Extract the [X, Y] coordinate from the center of the cell holding the provided text.  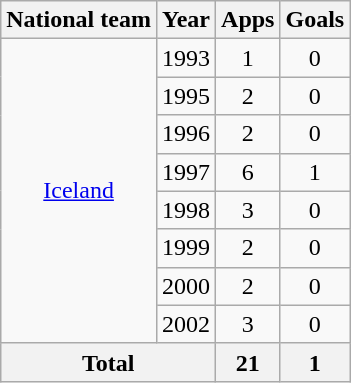
1999 [186, 248]
1993 [186, 58]
2002 [186, 324]
Total [108, 362]
1995 [186, 96]
1997 [186, 172]
Apps [248, 20]
Year [186, 20]
1996 [186, 134]
1998 [186, 210]
National team [79, 20]
2000 [186, 286]
6 [248, 172]
Goals [315, 20]
21 [248, 362]
Iceland [79, 191]
